Detect which cell encompasses the target text, then output its [x, y] center coordinate. 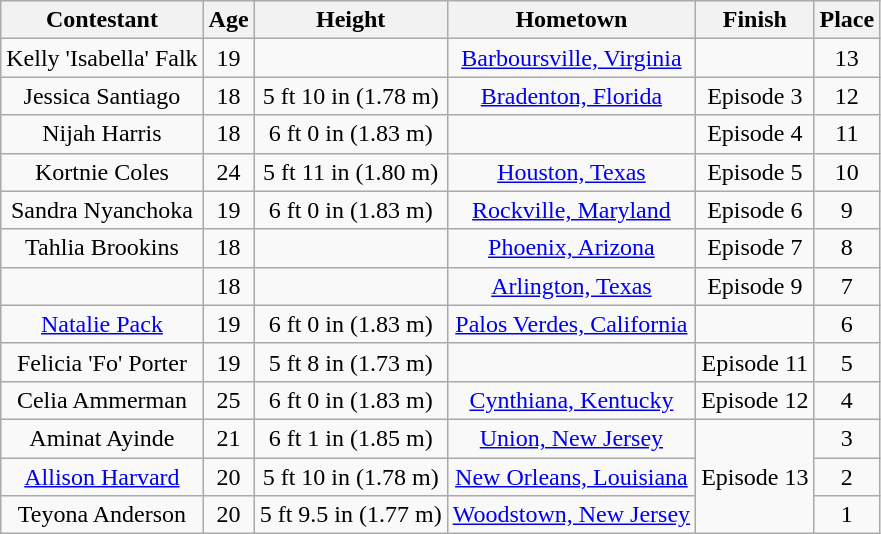
Episode 7 [755, 248]
Woodstown, New Jersey [571, 515]
2 [847, 477]
4 [847, 400]
9 [847, 210]
Union, New Jersey [571, 438]
Place [847, 20]
Allison Harvard [102, 477]
6 [847, 324]
Episode 4 [755, 134]
Palos Verdes, California [571, 324]
Episode 11 [755, 362]
Contestant [102, 20]
5 ft 9.5 in (1.77 m) [350, 515]
1 [847, 515]
Kortnie Coles [102, 172]
Hometown [571, 20]
Kelly 'Isabella' Falk [102, 58]
11 [847, 134]
Episode 12 [755, 400]
Bradenton, Florida [571, 96]
3 [847, 438]
Cynthiana, Kentucky [571, 400]
New Orleans, Louisiana [571, 477]
Episode 3 [755, 96]
Sandra Nyanchoka [102, 210]
Teyona Anderson [102, 515]
Celia Ammerman [102, 400]
Arlington, Texas [571, 286]
24 [228, 172]
Episode 9 [755, 286]
8 [847, 248]
Finish [755, 20]
5 [847, 362]
Felicia 'Fo' Porter [102, 362]
5 ft 11 in (1.80 m) [350, 172]
Episode 5 [755, 172]
21 [228, 438]
25 [228, 400]
Aminat Ayinde [102, 438]
5 ft 8 in (1.73 m) [350, 362]
7 [847, 286]
Episode 13 [755, 476]
Jessica Santiago [102, 96]
10 [847, 172]
Episode 6 [755, 210]
6 ft 1 in (1.85 m) [350, 438]
Age [228, 20]
Nijah Harris [102, 134]
Houston, Texas [571, 172]
Natalie Pack [102, 324]
13 [847, 58]
Phoenix, Arizona [571, 248]
Tahlia Brookins [102, 248]
Barboursville, Virginia [571, 58]
Rockville, Maryland [571, 210]
Height [350, 20]
12 [847, 96]
